Detect which cell encompasses the target text, then output its [X, Y] center coordinate. 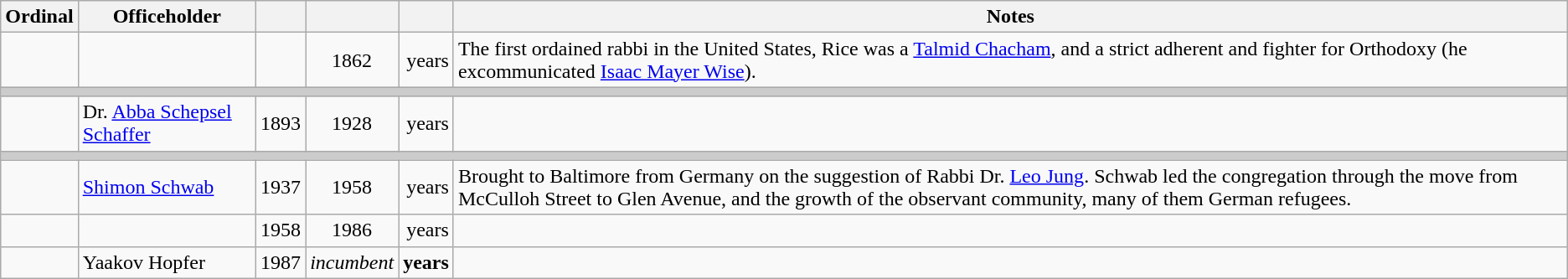
Yaakov Hopfer [167, 262]
1893 [281, 124]
1937 [281, 188]
Shimon Schwab [167, 188]
incumbent [352, 262]
Dr. Abba Schepsel Schaffer [167, 124]
1928 [352, 124]
1987 [281, 262]
Notes [1010, 17]
1986 [352, 230]
Ordinal [39, 17]
Officeholder [167, 17]
1862 [352, 60]
